For the text-containing cell, return its midpoint in [X, Y] coordinate format. 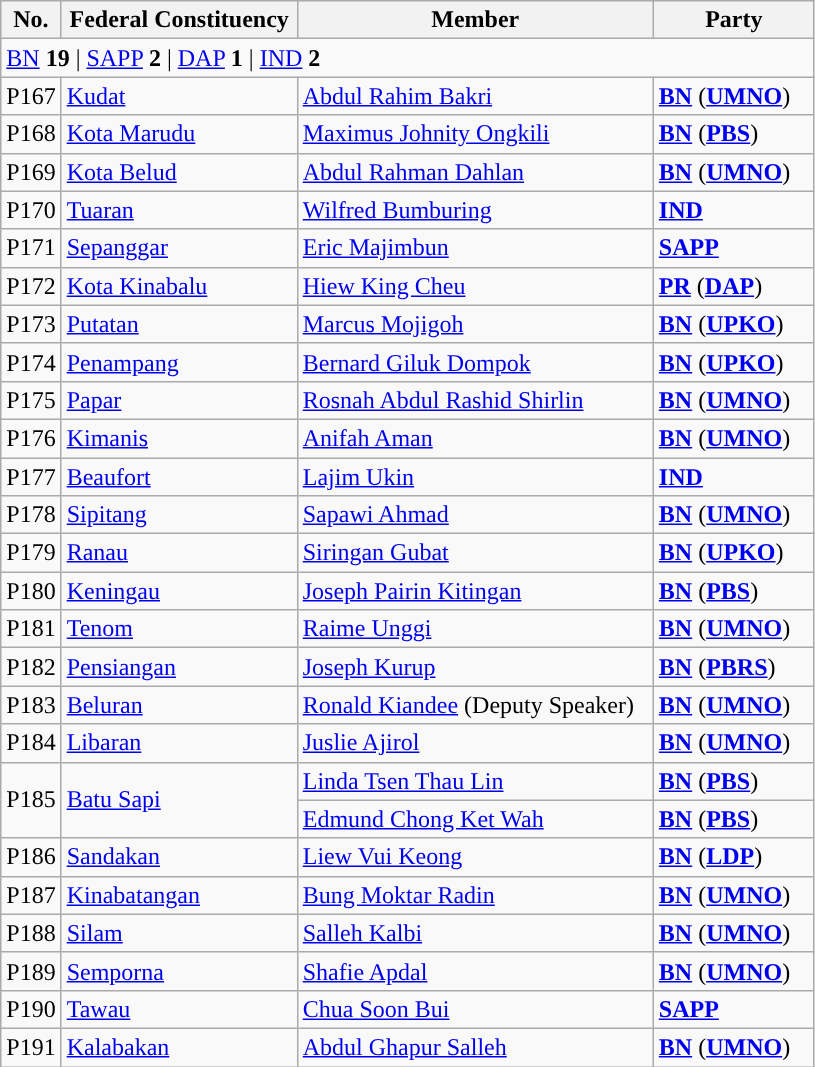
P172 [31, 286]
Ronald Kiandee (Deputy Speaker) [475, 705]
P180 [31, 591]
Libaran [179, 743]
Rosnah Abdul Rashid Shirlin [475, 400]
PR (DAP) [734, 286]
Bernard Giluk Dompok [475, 362]
P186 [31, 857]
Kota Belud [179, 172]
Anifah Aman [475, 438]
Ranau [179, 553]
Raime Unggi [475, 629]
P170 [31, 210]
P168 [31, 134]
Papar [179, 400]
P174 [31, 362]
No. [31, 20]
Joseph Kurup [475, 667]
Maximus Johnity Ongkili [475, 134]
Chua Soon Bui [475, 1009]
P191 [31, 1047]
P167 [31, 96]
Edmund Chong Ket Wah [475, 819]
Kudat [179, 96]
Beaufort [179, 477]
P175 [31, 400]
P179 [31, 553]
Member [475, 20]
Siringan Gubat [475, 553]
P190 [31, 1009]
P177 [31, 477]
P182 [31, 667]
BN (PBRS) [734, 667]
P185 [31, 800]
Liew Vui Keong [475, 857]
Kalabakan [179, 1047]
P173 [31, 324]
Lajim Ukin [475, 477]
BN 19 | SAPP 2 | DAP 1 | IND 2 [408, 58]
P178 [31, 515]
Sandakan [179, 857]
Abdul Rahman Dahlan [475, 172]
P187 [31, 895]
Sipitang [179, 515]
Tuaran [179, 210]
Federal Constituency [179, 20]
P176 [31, 438]
Abdul Ghapur Salleh [475, 1047]
Salleh Kalbi [475, 933]
Pensiangan [179, 667]
Keningau [179, 591]
Joseph Pairin Kitingan [475, 591]
Bung Moktar Radin [475, 895]
P189 [31, 971]
Penampang [179, 362]
Sepanggar [179, 248]
Beluran [179, 705]
P183 [31, 705]
Silam [179, 933]
Tawau [179, 1009]
Shafie Apdal [475, 971]
Sapawi Ahmad [475, 515]
P184 [31, 743]
BN (LDP) [734, 857]
Putatan [179, 324]
Eric Majimbun [475, 248]
Kinabatangan [179, 895]
Batu Sapi [179, 800]
P188 [31, 933]
Hiew King Cheu [475, 286]
Tenom [179, 629]
Party [734, 20]
Kota Marudu [179, 134]
Semporna [179, 971]
Wilfred Bumburing [475, 210]
Marcus Mojigoh [475, 324]
P169 [31, 172]
Linda Tsen Thau Lin [475, 781]
Juslie Ajirol [475, 743]
Kota Kinabalu [179, 286]
P171 [31, 248]
Kimanis [179, 438]
P181 [31, 629]
Abdul Rahim Bakri [475, 96]
